From the cell containing the given text, extract its center point as (X, Y) coordinate. 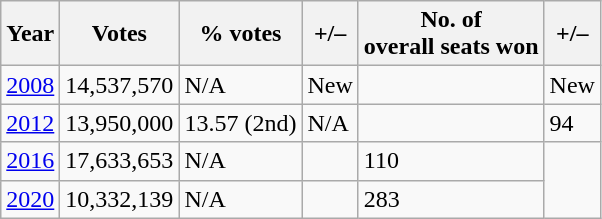
17,633,653 (120, 161)
10,332,139 (120, 199)
14,537,570 (120, 85)
283 (451, 199)
2020 (30, 199)
No. ofoverall seats won (451, 34)
Votes (120, 34)
13.57 (2nd) (240, 123)
2008 (30, 85)
94 (572, 123)
13,950,000 (120, 123)
% votes (240, 34)
110 (451, 161)
2016 (30, 161)
2012 (30, 123)
Year (30, 34)
